Output the (x, y) coordinate of the center of the cell containing the given text.  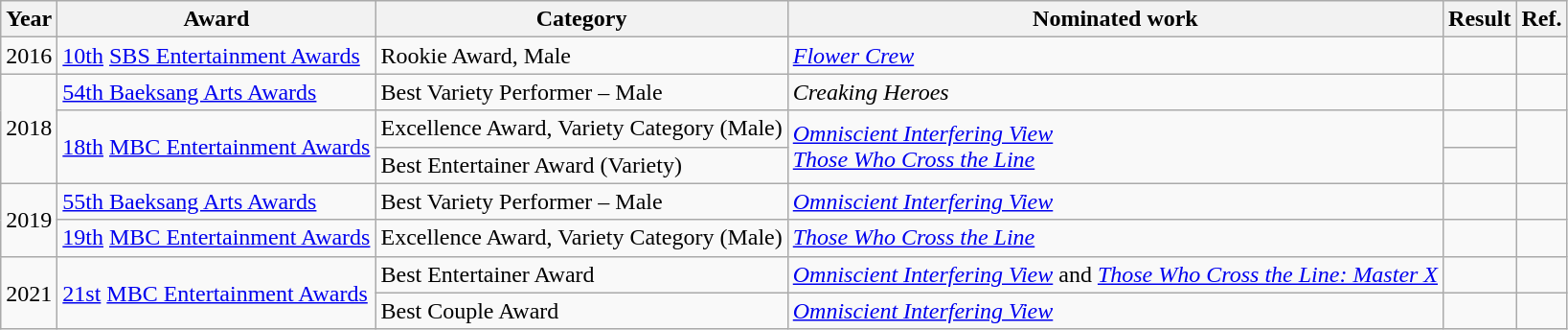
Award (216, 19)
10th SBS Entertainment Awards (216, 56)
Nominated work (1115, 19)
Year (29, 19)
21st MBC Entertainment Awards (216, 293)
Rookie Award, Male (581, 56)
54th Baeksang Arts Awards (216, 92)
Creaking Heroes (1115, 92)
2018 (29, 129)
Result (1480, 19)
Best Entertainer Award (581, 274)
55th Baeksang Arts Awards (216, 201)
Flower Crew (1115, 56)
Best Couple Award (581, 311)
Those Who Cross the Line (1115, 238)
Category (581, 19)
2016 (29, 56)
Ref. (1542, 19)
Omniscient Interfering ViewThose Who Cross the Line (1115, 147)
19th MBC Entertainment Awards (216, 238)
2019 (29, 220)
18th MBC Entertainment Awards (216, 147)
2021 (29, 293)
Best Entertainer Award (Variety) (581, 165)
Omniscient Interfering View and Those Who Cross the Line: Master X (1115, 274)
